Output the (x, y) coordinate of the center of the cell containing the given text.  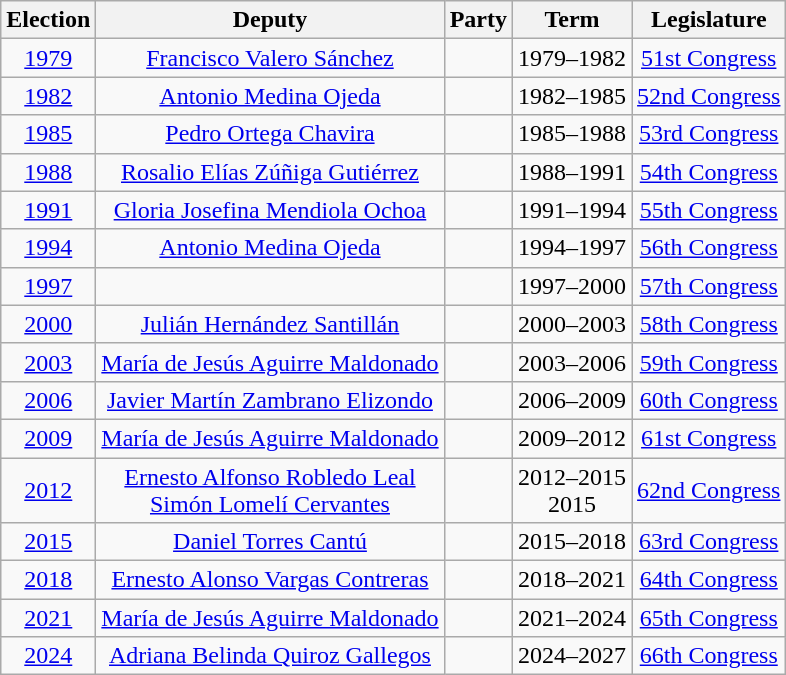
54th Congress (709, 172)
2006–2009 (572, 400)
1985 (48, 134)
61st Congress (709, 438)
1994–1997 (572, 248)
65th Congress (709, 618)
Election (48, 20)
2015–2018 (572, 542)
2024–2027 (572, 656)
2012 (48, 490)
52nd Congress (709, 96)
2018–2021 (572, 580)
57th Congress (709, 286)
Ernesto Alonso Vargas Contreras (270, 580)
1997–2000 (572, 286)
2021 (48, 618)
Francisco Valero Sánchez (270, 58)
Deputy (270, 20)
60th Congress (709, 400)
51st Congress (709, 58)
66th Congress (709, 656)
Ernesto Alfonso Robledo LealSimón Lomelí Cervantes (270, 490)
1979–1982 (572, 58)
1979 (48, 58)
1991–1994 (572, 210)
58th Congress (709, 324)
53rd Congress (709, 134)
56th Congress (709, 248)
2009 (48, 438)
62nd Congress (709, 490)
Rosalio Elías Zúñiga Gutiérrez (270, 172)
2009–2012 (572, 438)
2012–20152015 (572, 490)
2015 (48, 542)
1982 (48, 96)
1988 (48, 172)
Daniel Torres Cantú (270, 542)
2000 (48, 324)
1982–1985 (572, 96)
Legislature (709, 20)
2021–2024 (572, 618)
2003–2006 (572, 362)
2000–2003 (572, 324)
1988–1991 (572, 172)
Term (572, 20)
Pedro Ortega Chavira (270, 134)
Gloria Josefina Mendiola Ochoa (270, 210)
2018 (48, 580)
1994 (48, 248)
2006 (48, 400)
Party (478, 20)
2003 (48, 362)
55th Congress (709, 210)
Javier Martín Zambrano Elizondo (270, 400)
59th Congress (709, 362)
1985–1988 (572, 134)
Julián Hernández Santillán (270, 324)
2024 (48, 656)
63rd Congress (709, 542)
64th Congress (709, 580)
1997 (48, 286)
1991 (48, 210)
Adriana Belinda Quiroz Gallegos (270, 656)
